Provide the [X, Y] coordinate of the cell's center where the given text is located.  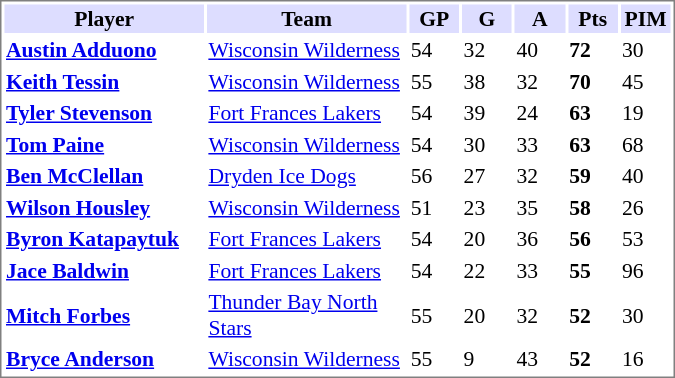
45 [646, 82]
Wilson Housley [104, 208]
26 [646, 208]
G [487, 18]
39 [487, 113]
Dryden Ice Dogs [306, 176]
Thunder Bay North Stars [306, 315]
27 [487, 176]
68 [646, 144]
19 [646, 113]
Pts [593, 18]
70 [593, 82]
GP [434, 18]
Austin Adduono [104, 50]
35 [540, 208]
51 [434, 208]
23 [487, 208]
58 [593, 208]
16 [646, 359]
59 [593, 176]
Byron Katapaytuk [104, 239]
PIM [646, 18]
Jace Baldwin [104, 270]
24 [540, 113]
Ben McClellan [104, 176]
9 [487, 359]
72 [593, 50]
Tom Paine [104, 144]
Keith Tessin [104, 82]
22 [487, 270]
Bryce Anderson [104, 359]
38 [487, 82]
36 [540, 239]
Team [306, 18]
53 [646, 239]
Player [104, 18]
43 [540, 359]
Mitch Forbes [104, 315]
96 [646, 270]
Tyler Stevenson [104, 113]
A [540, 18]
